Return the [X, Y] coordinate for the center point of the cell that contains the specified text.  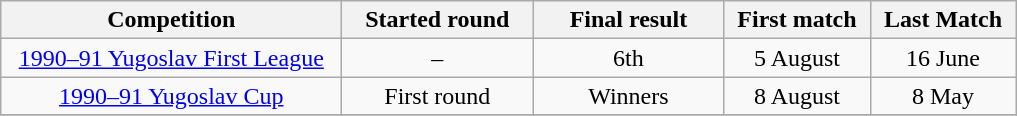
Competition [172, 20]
1990–91 Yugoslav First League [172, 58]
Started round [438, 20]
8 August [797, 96]
1990–91 Yugoslav Cup [172, 96]
8 May [943, 96]
Final result [628, 20]
Winners [628, 96]
Last Match [943, 20]
6th [628, 58]
First round [438, 96]
5 August [797, 58]
16 June [943, 58]
First match [797, 20]
– [438, 58]
